Search for the cell housing the specified text and yield its (x, y) center coordinate. 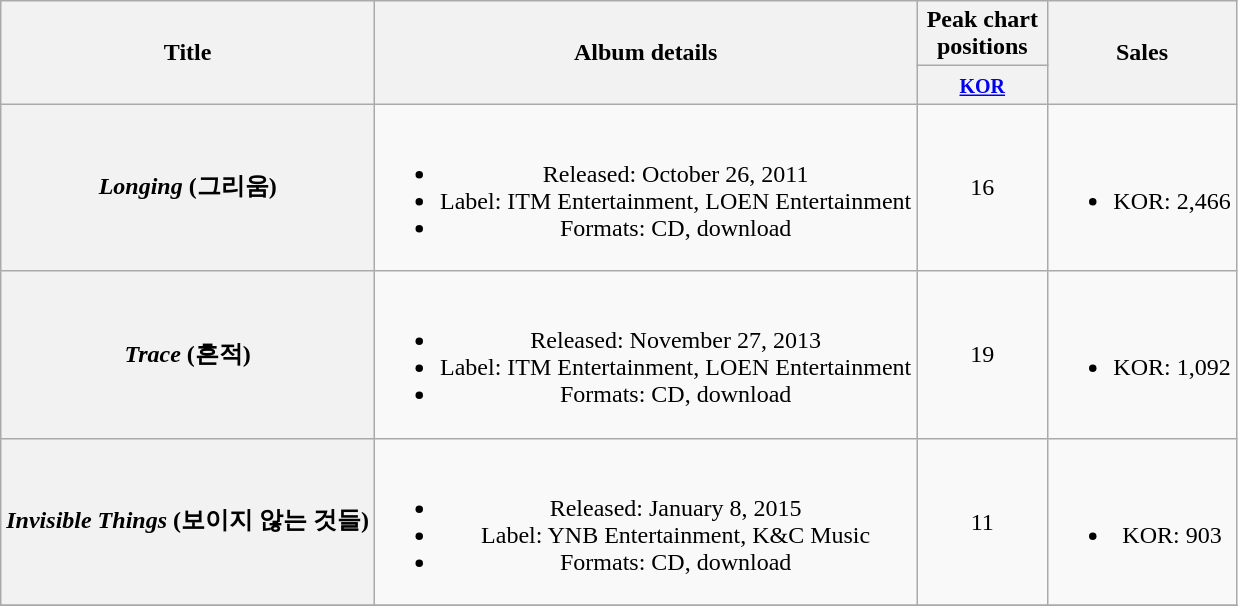
Peak chart positions (982, 34)
Sales (1142, 52)
19 (982, 354)
Released: October 26, 2011Label: ITM Entertainment, LOEN EntertainmentFormats: CD, download (646, 188)
KOR: 2,466 (1142, 188)
Longing (그리움) (188, 188)
KOR: 1,092 (1142, 354)
Released: January 8, 2015Label: YNB Entertainment, K&C MusicFormats: CD, download (646, 522)
Album details (646, 52)
Title (188, 52)
11 (982, 522)
Released: November 27, 2013Label: ITM Entertainment, LOEN EntertainmentFormats: CD, download (646, 354)
KOR: 903 (1142, 522)
Trace (흔적) (188, 354)
KOR (982, 85)
Invisible Things (보이지 않는 것들) (188, 522)
16 (982, 188)
